Locate the cell with the specified text and output its [X, Y] center coordinate. 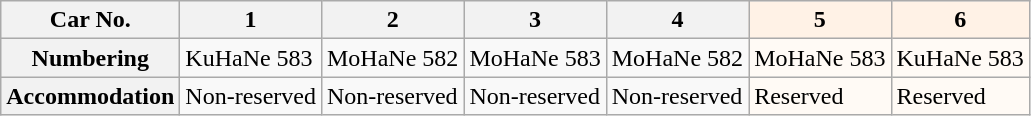
Accommodation [90, 96]
6 [960, 20]
Numbering [90, 58]
5 [820, 20]
Car No. [90, 20]
1 [251, 20]
3 [535, 20]
2 [392, 20]
4 [677, 20]
